Identify which cell holds the provided text, then report its [X, Y] central coordinate. 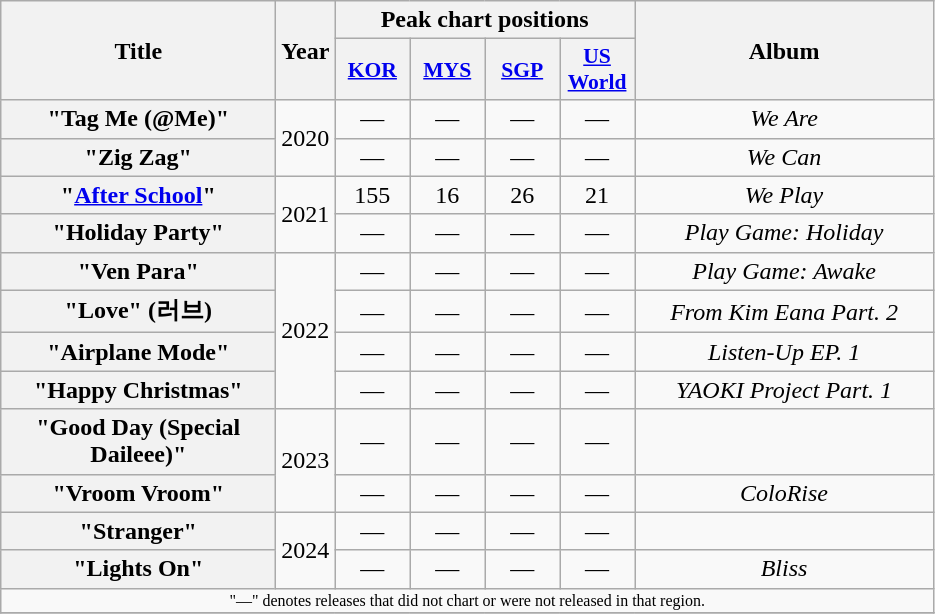
SGP [522, 70]
"Love" (러브) [138, 312]
Year [306, 50]
YAOKI Project Part. 1 [784, 390]
2021 [306, 214]
"Tag Me (@Me)" [138, 119]
Play Game: Awake [784, 271]
"Holiday Party" [138, 233]
MYS [448, 70]
"Good Day (Special Daileee)" [138, 442]
"After School" [138, 195]
Bliss [784, 569]
Peak chart positions [485, 20]
155 [372, 195]
"Zig Zag" [138, 157]
2023 [306, 460]
"Happy Christmas" [138, 390]
"Ven Para" [138, 271]
ColoRise [784, 493]
26 [522, 195]
Play Game: Holiday [784, 233]
We Can [784, 157]
Listen-Up EP. 1 [784, 352]
We Play [784, 195]
"Airplane Mode" [138, 352]
"Lights On" [138, 569]
We Are [784, 119]
Album [784, 50]
2024 [306, 550]
2020 [306, 138]
KOR [372, 70]
"—" denotes releases that did not chart or were not released in that region. [468, 600]
16 [448, 195]
Title [138, 50]
2022 [306, 330]
"Vroom Vroom" [138, 493]
From Kim Eana Part. 2 [784, 312]
21 [598, 195]
USWorld [598, 70]
"Stranger" [138, 531]
